Scan for the cell matching the given text and deliver its [x, y] coordinate at center. 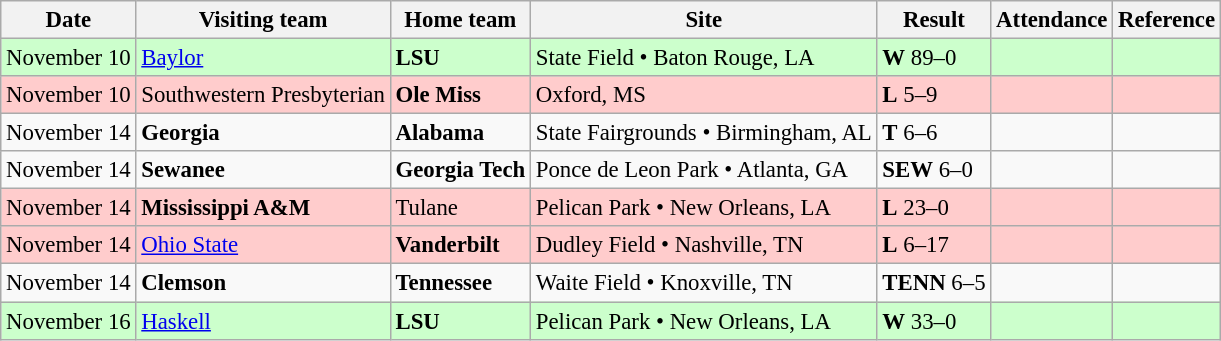
Vanderbilt [460, 245]
Baylor [263, 58]
Haskell [263, 321]
Sewanee [263, 170]
Ole Miss [460, 95]
Waite Field • Knoxville, TN [704, 283]
W 33–0 [934, 321]
Date [68, 20]
Georgia Tech [460, 170]
SEW 6–0 [934, 170]
Result [934, 20]
November 16 [68, 321]
L 6–17 [934, 245]
L 5–9 [934, 95]
Mississippi A&M [263, 208]
Visiting team [263, 20]
Ohio State [263, 245]
State Fairgrounds • Birmingham, AL [704, 133]
Southwestern Presbyterian [263, 95]
TENN 6–5 [934, 283]
Georgia [263, 133]
Tulane [460, 208]
Ponce de Leon Park • Atlanta, GA [704, 170]
W 89–0 [934, 58]
Alabama [460, 133]
L 23–0 [934, 208]
Tennessee [460, 283]
Reference [1167, 20]
Site [704, 20]
Clemson [263, 283]
Dudley Field • Nashville, TN [704, 245]
T 6–6 [934, 133]
State Field • Baton Rouge, LA [704, 58]
Home team [460, 20]
Attendance [1052, 20]
Oxford, MS [704, 95]
